Detect which cell encompasses the target text, then output its (X, Y) center coordinate. 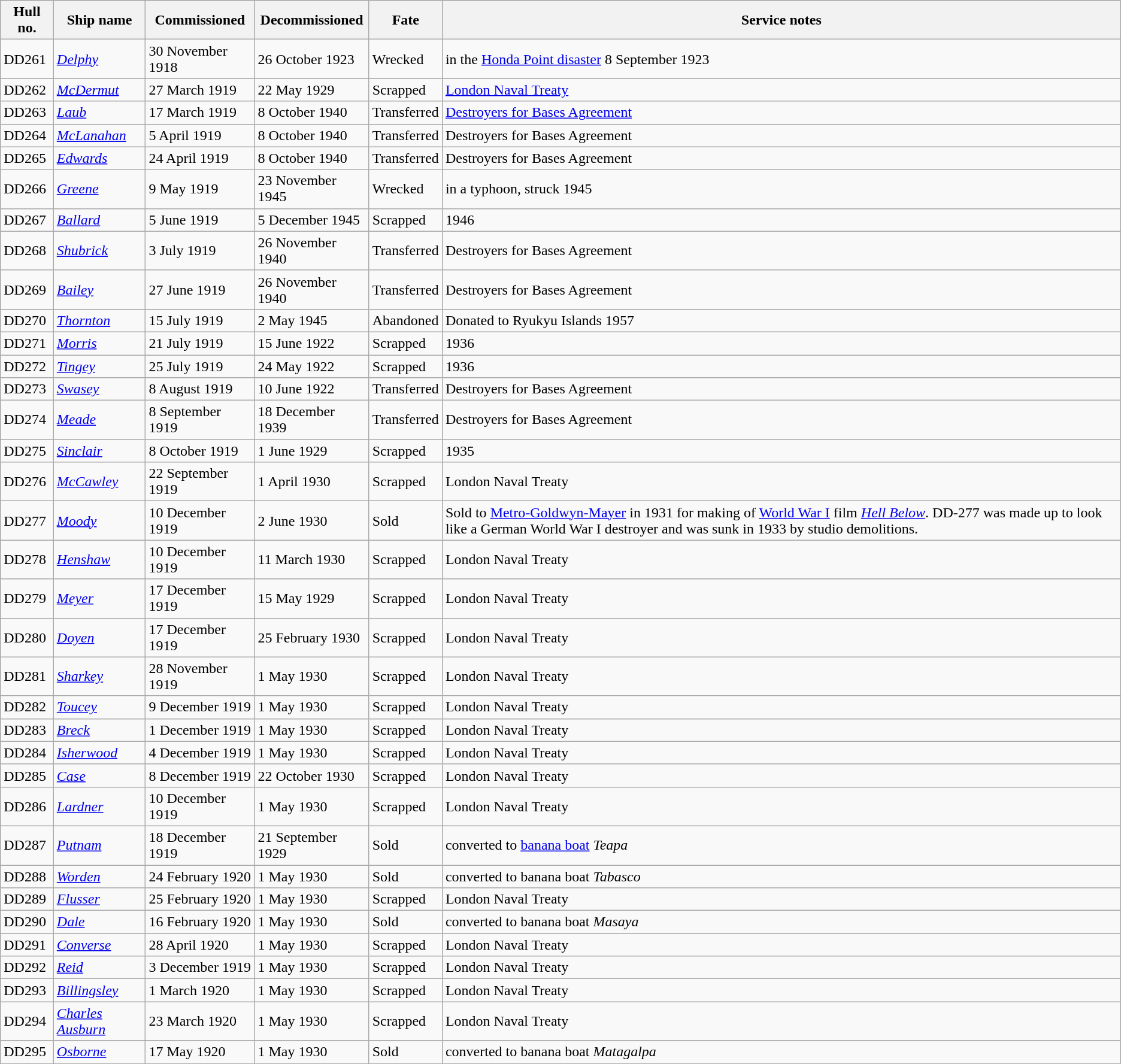
Case (99, 775)
in the Honda Point disaster 8 September 1923 (781, 59)
22 May 1929 (311, 90)
2 May 1945 (311, 320)
23 March 1920 (200, 1021)
Reid (99, 968)
Commissioned (200, 20)
15 July 1919 (200, 320)
Tingey (99, 366)
Doyen (99, 637)
Charles Ausburn (99, 1021)
DD287 (28, 845)
converted to banana boat Matagalpa (781, 1052)
Swasey (99, 389)
11 March 1930 (311, 559)
DD273 (28, 389)
5 April 1919 (200, 135)
15 June 1922 (311, 343)
DD285 (28, 775)
Bailey (99, 290)
8 October 1919 (200, 451)
24 February 1920 (200, 876)
Meade (99, 420)
DD262 (28, 90)
25 February 1930 (311, 637)
5 December 1945 (311, 220)
DD277 (28, 521)
Lardner (99, 806)
21 September 1929 (311, 845)
10 June 1922 (311, 389)
1 April 1930 (311, 481)
Sinclair (99, 451)
8 December 1919 (200, 775)
8 September 1919 (200, 420)
DD278 (28, 559)
DD274 (28, 420)
DD284 (28, 753)
Donated to Ryukyu Islands 1957 (781, 320)
DD275 (28, 451)
23 November 1945 (311, 189)
Morris (99, 343)
Edwards (99, 158)
30 November 1918 (200, 59)
16 February 1920 (200, 922)
DD269 (28, 290)
Moody (99, 521)
DD272 (28, 366)
Laub (99, 113)
DD293 (28, 990)
Abandoned (405, 320)
DD276 (28, 481)
1935 (781, 451)
17 March 1919 (200, 113)
8 August 1919 (200, 389)
17 May 1920 (200, 1052)
DD268 (28, 250)
DD291 (28, 945)
DD282 (28, 707)
18 December 1939 (311, 420)
27 June 1919 (200, 290)
McLanahan (99, 135)
Fate (405, 20)
DD265 (28, 158)
in a typhoon, struck 1945 (781, 189)
27 March 1919 (200, 90)
McCawley (99, 481)
Putnam (99, 845)
28 November 1919 (200, 677)
Sharkey (99, 677)
25 July 1919 (200, 366)
Service notes (781, 20)
Converse (99, 945)
DD267 (28, 220)
Osborne (99, 1052)
3 July 1919 (200, 250)
DD289 (28, 899)
Breck (99, 730)
Isherwood (99, 753)
Ship name (99, 20)
Greene (99, 189)
18 December 1919 (200, 845)
24 April 1919 (200, 158)
Henshaw (99, 559)
converted to banana boat Tabasco (781, 876)
9 December 1919 (200, 707)
DD295 (28, 1052)
DD294 (28, 1021)
DD261 (28, 59)
21 July 1919 (200, 343)
DD263 (28, 113)
1 December 1919 (200, 730)
DD281 (28, 677)
DD283 (28, 730)
Ballard (99, 220)
24 May 1922 (311, 366)
26 October 1923 (311, 59)
Shubrick (99, 250)
Toucey (99, 707)
DD280 (28, 637)
DD264 (28, 135)
15 May 1929 (311, 599)
converted to banana boat Masaya (781, 922)
22 October 1930 (311, 775)
Flusser (99, 899)
DD270 (28, 320)
Billingsley (99, 990)
1946 (781, 220)
DD266 (28, 189)
22 September 1919 (200, 481)
Decommissioned (311, 20)
DD292 (28, 968)
4 December 1919 (200, 753)
Delphy (99, 59)
DD279 (28, 599)
Meyer (99, 599)
1 June 1929 (311, 451)
9 May 1919 (200, 189)
McDermut (99, 90)
25 February 1920 (200, 899)
Thornton (99, 320)
Worden (99, 876)
DD288 (28, 876)
DD290 (28, 922)
5 June 1919 (200, 220)
3 December 1919 (200, 968)
28 April 1920 (200, 945)
converted to banana boat Teapa (781, 845)
Hull no. (28, 20)
DD271 (28, 343)
DD286 (28, 806)
2 June 1930 (311, 521)
1 March 1920 (200, 990)
Dale (99, 922)
